Pinpoint the cell where the given text exists, returning its (x, y) midpoint coordinate. 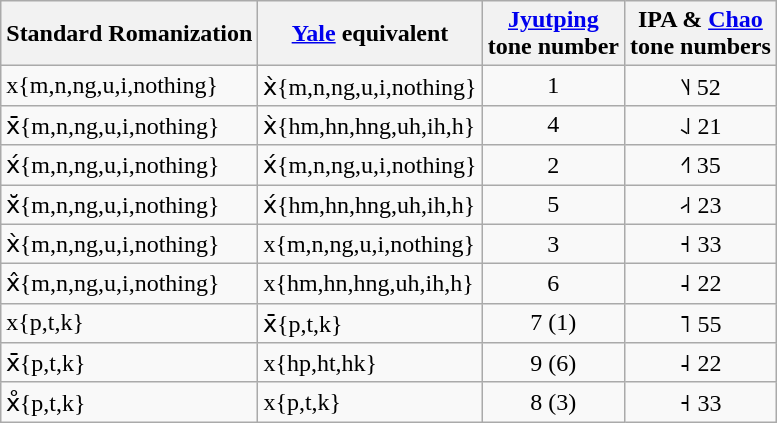
8 (3) (553, 402)
x{hm,hn,hng,uh,ih,h} (370, 284)
7 (1) (553, 323)
x̂{m,n,ng,u,i,nothing} (130, 284)
x̊{p,t,k} (130, 402)
˨˧ 23 (701, 204)
x̀{hm,hn,hng,uh,ih,h} (370, 125)
1 (553, 86)
Jyutpingtone number (553, 34)
2 (553, 165)
Yale equivalent (370, 34)
˥˨ 52 (701, 86)
Standard Romanization (130, 34)
5 (553, 204)
3 (553, 244)
x́{hm,hn,hng,uh,ih,h} (370, 204)
˧˥ 35 (701, 165)
˥ 55 (701, 323)
IPA & Chao tone numbers (701, 34)
x{hp,ht,hk} (370, 363)
x̄{m,n,ng,u,i,nothing} (130, 125)
4 (553, 125)
˨˩ 21 (701, 125)
x̆{m,n,ng,u,i,nothing} (130, 204)
9 (6) (553, 363)
6 (553, 284)
